Provide the (X, Y) coordinate of the cell's center where the given text is located.  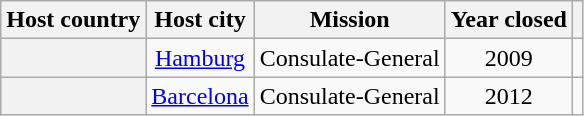
2009 (508, 58)
Host city (200, 20)
Hamburg (200, 58)
2012 (508, 96)
Mission (350, 20)
Year closed (508, 20)
Host country (74, 20)
Barcelona (200, 96)
